Find where the given text appears and provide that cell's center as [X, Y] coordinate. 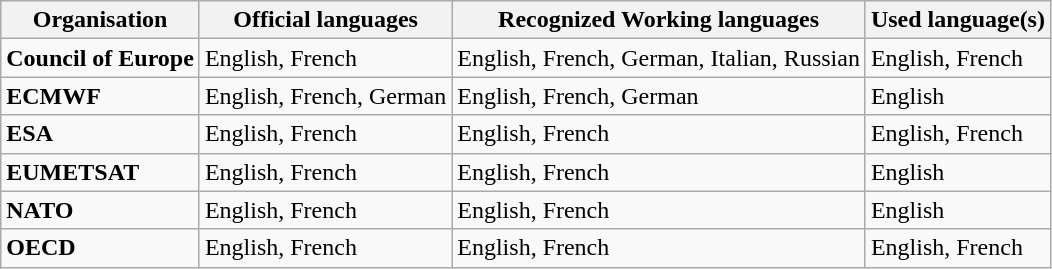
EUMETSAT [100, 172]
English, French, German, Italian, Russian [659, 58]
OECD [100, 248]
Council of Europe [100, 58]
Organisation [100, 20]
Recognized Working languages [659, 20]
ESA [100, 134]
Used language(s) [958, 20]
NATO [100, 210]
ECMWF [100, 96]
Official languages [325, 20]
